Capture the cell that displays the provided text and extract its (X, Y) central coordinate. 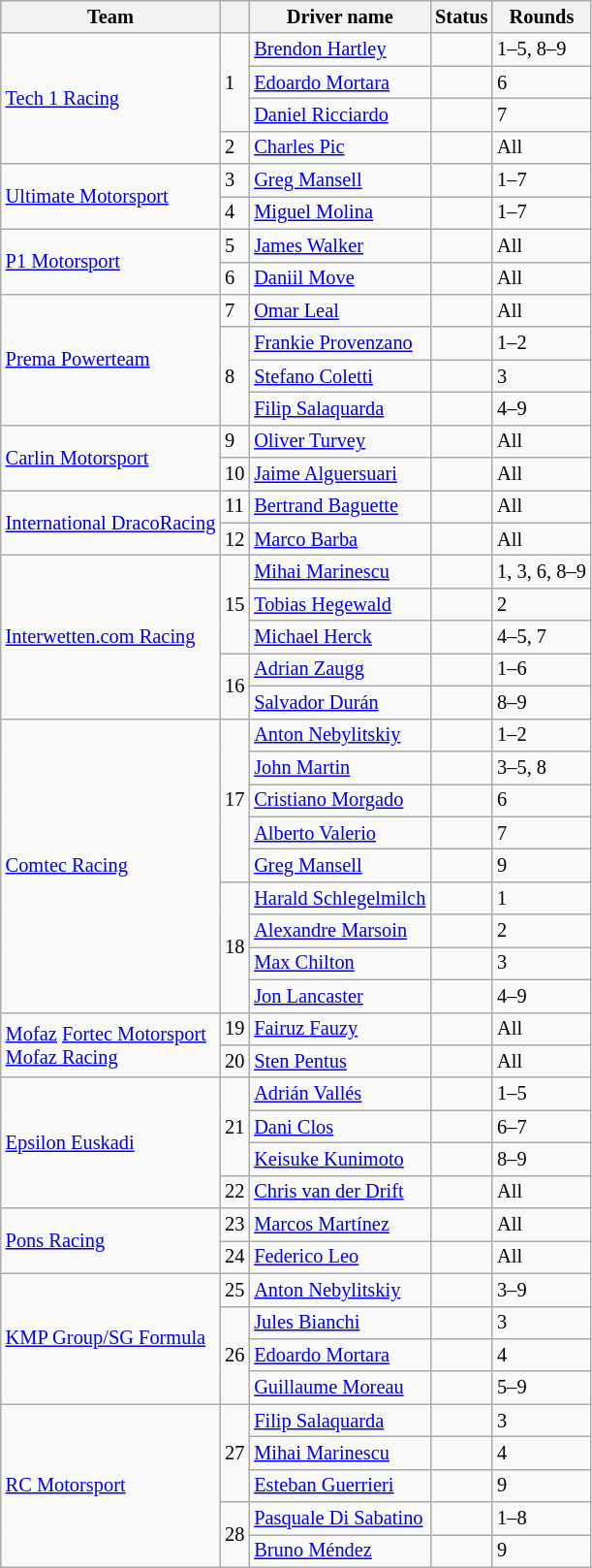
Alexandre Marsoin (339, 931)
Dani Clos (339, 1127)
12 (234, 539)
28 (234, 1534)
Jon Lancaster (339, 996)
4–5, 7 (541, 637)
Pons Racing (110, 1241)
Miguel Molina (339, 212)
1, 3, 6, 8–9 (541, 571)
Michael Herck (339, 637)
Bruno Méndez (339, 1551)
Interwetten.com Racing (110, 636)
P1 Motorsport (110, 262)
Charles Pic (339, 147)
Salvador Durán (339, 702)
James Walker (339, 245)
RC Motorsport (110, 1486)
Carlin Motorsport (110, 458)
Marcos Martínez (339, 1225)
15 (234, 603)
17 (234, 800)
1–6 (541, 669)
Guillaume Moreau (339, 1388)
Harald Schlegelmilch (339, 898)
Prema Powerteam (110, 359)
Stefano Coletti (339, 376)
KMP Group/SG Formula (110, 1338)
Pasquale Di Sabatino (339, 1519)
5–9 (541, 1388)
5 (234, 245)
Adrian Zaugg (339, 669)
Brendon Hartley (339, 49)
Ultimate Motorsport (110, 196)
Oliver Turvey (339, 441)
Alberto Valerio (339, 833)
Daniel Ricciardo (339, 114)
18 (234, 946)
Frankie Provenzano (339, 343)
Team (110, 16)
Federico Leo (339, 1257)
21 (234, 1127)
Mofaz Fortec Motorsport Mofaz Racing (110, 1045)
1–5 (541, 1094)
Sten Pentus (339, 1061)
Fairuz Fauzy (339, 1029)
16 (234, 685)
20 (234, 1061)
Omar Leal (339, 310)
1–8 (541, 1519)
Daniil Move (339, 278)
Marco Barba (339, 539)
Driver name (339, 16)
11 (234, 506)
Bertrand Baguette (339, 506)
22 (234, 1192)
3–5, 8 (541, 767)
10 (234, 474)
26 (234, 1356)
19 (234, 1029)
Max Chilton (339, 963)
Esteban Guerrieri (339, 1486)
International DracoRacing (110, 522)
Jules Bianchi (339, 1323)
Comtec Racing (110, 865)
27 (234, 1453)
8 (234, 376)
6–7 (541, 1127)
Tobias Hegewald (339, 604)
Chris van der Drift (339, 1192)
1–5, 8–9 (541, 49)
Adrián Vallés (339, 1094)
Epsilon Euskadi (110, 1142)
3–9 (541, 1290)
Cristiano Morgado (339, 800)
Status (461, 16)
Keisuke Kunimoto (339, 1159)
25 (234, 1290)
Tech 1 Racing (110, 99)
Jaime Alguersuari (339, 474)
Rounds (541, 16)
24 (234, 1257)
John Martin (339, 767)
23 (234, 1225)
